Extract the (x, y) coordinate from the center of the cell holding the provided text.  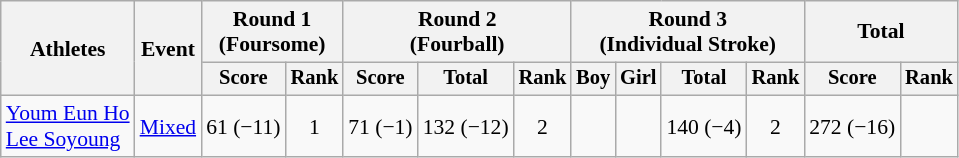
1 (315, 126)
272 (−16) (852, 126)
Youm Eun HoLee Soyoung (68, 126)
132 (−12) (466, 126)
Athletes (68, 48)
Round 2(Fourball) (457, 32)
140 (−4) (704, 126)
Mixed (168, 126)
Girl (638, 79)
Round 1(Foursome) (272, 32)
Round 3(Individual Stroke) (688, 32)
71 (−1) (380, 126)
61 (−11) (243, 126)
Boy (593, 79)
Event (168, 48)
